Return (X, Y) of the center of cell containing provided text 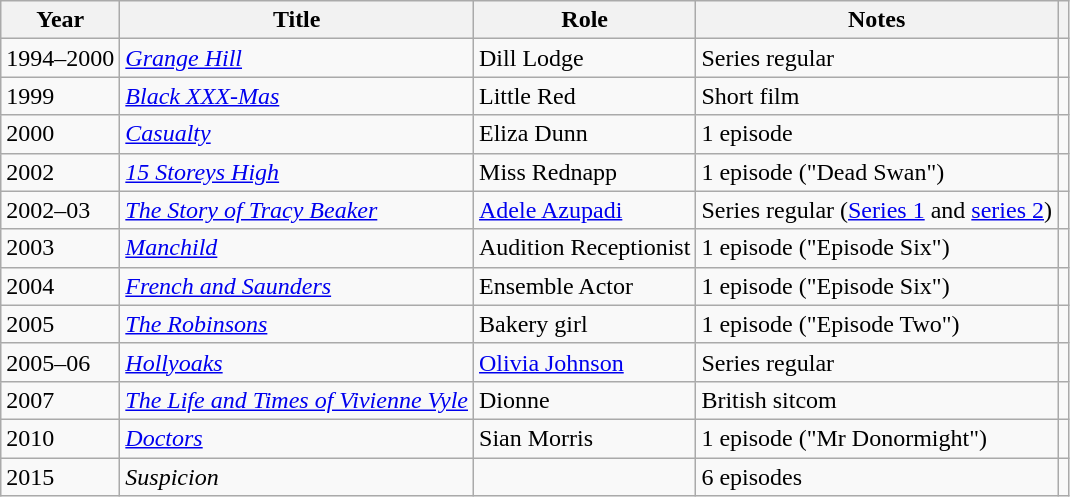
Role (585, 20)
1 episode (877, 134)
Manchild (297, 248)
Title (297, 20)
1 episode ("Episode Two") (877, 324)
Black XXX-Mas (297, 96)
2005–06 (60, 362)
Doctors (297, 438)
2007 (60, 400)
Dionne (585, 400)
Series regular (Series 1 and series 2) (877, 210)
15 Storeys High (297, 172)
2003 (60, 248)
Year (60, 20)
2002–03 (60, 210)
Grange Hill (297, 58)
2015 (60, 477)
2002 (60, 172)
French and Saunders (297, 286)
1994–2000 (60, 58)
2005 (60, 324)
2010 (60, 438)
Short film (877, 96)
Notes (877, 20)
Suspicion (297, 477)
Bakery girl (585, 324)
Hollyoaks (297, 362)
Eliza Dunn (585, 134)
The Robinsons (297, 324)
1 episode ("Mr Donormight") (877, 438)
Little Red (585, 96)
Casualty (297, 134)
The Life and Times of Vivienne Vyle (297, 400)
British sitcom (877, 400)
1 episode ("Dead Swan") (877, 172)
Olivia Johnson (585, 362)
Sian Morris (585, 438)
2000 (60, 134)
2004 (60, 286)
Adele Azupadi (585, 210)
Dill Lodge (585, 58)
Audition Receptionist (585, 248)
Ensemble Actor (585, 286)
The Story of Tracy Beaker (297, 210)
1999 (60, 96)
Miss Rednapp (585, 172)
6 episodes (877, 477)
